Extract the [X, Y] coordinate from the center of the cell holding the provided text.  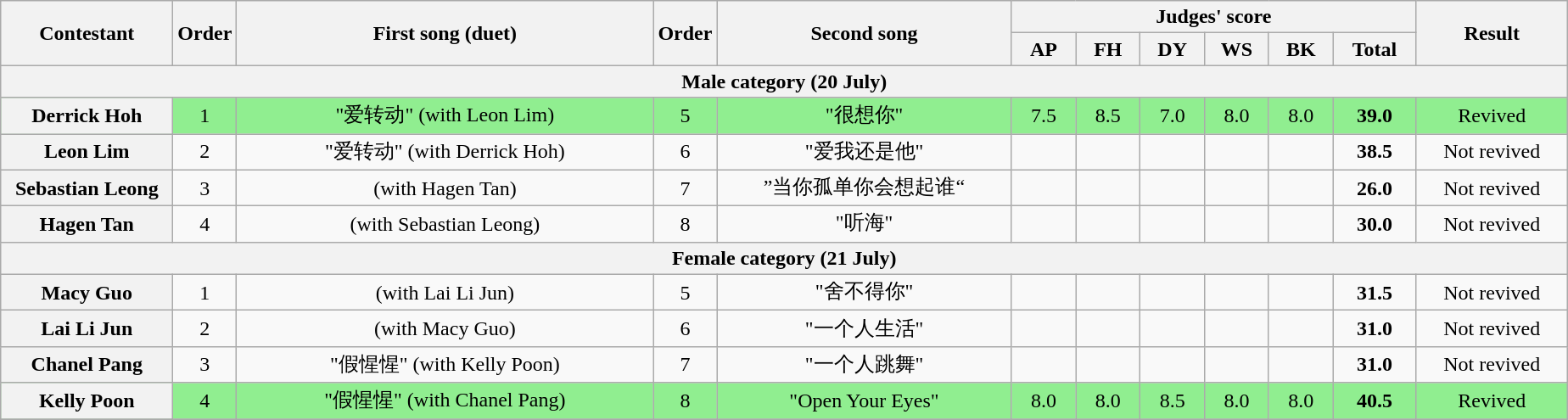
31.5 [1375, 292]
39.0 [1375, 115]
"Open Your Eyes" [864, 400]
"爱转动" (with Derrick Hoh) [445, 153]
"一个人跳舞" [864, 365]
DY [1173, 49]
BK [1301, 49]
Derrick Hoh [87, 115]
"假惺惺" (with Kelly Poon) [445, 365]
AP [1044, 49]
Chanel Pang [87, 365]
Result [1492, 33]
Hagen Tan [87, 224]
Sebastian Leong [87, 188]
Second song [864, 33]
Lai Li Jun [87, 329]
Total [1375, 49]
"一个人生活" [864, 329]
”当你孤单你会想起谁“ [864, 188]
7.5 [1044, 115]
(with Hagen Tan) [445, 188]
Male category (20 July) [784, 81]
Kelly Poon [87, 400]
Macy Guo [87, 292]
Contestant [87, 33]
"很想你" [864, 115]
Judges' score [1213, 17]
FH [1108, 49]
Female category (21 July) [784, 258]
38.5 [1375, 153]
26.0 [1375, 188]
"听海" [864, 224]
(with Macy Guo) [445, 329]
30.0 [1375, 224]
(with Lai Li Jun) [445, 292]
Leon Lim [87, 153]
40.5 [1375, 400]
"假惺惺" (with Chanel Pang) [445, 400]
7.0 [1173, 115]
WS [1237, 49]
(with Sebastian Leong) [445, 224]
"爱转动" (with Leon Lim) [445, 115]
"舍不得你" [864, 292]
First song (duet) [445, 33]
"爱我还是他" [864, 153]
